Identify which cell holds the provided text, then report its [x, y] central coordinate. 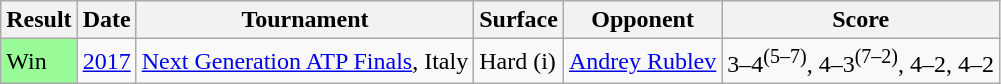
Opponent [642, 20]
Hard (i) [519, 62]
Result [39, 20]
Tournament [304, 20]
Win [39, 62]
Date [106, 20]
2017 [106, 62]
Next Generation ATP Finals, Italy [304, 62]
Surface [519, 20]
3–4(5–7), 4–3(7–2), 4–2, 4–2 [861, 62]
Score [861, 20]
Andrey Rublev [642, 62]
